Capture the cell that displays the provided text and extract its [X, Y] central coordinate. 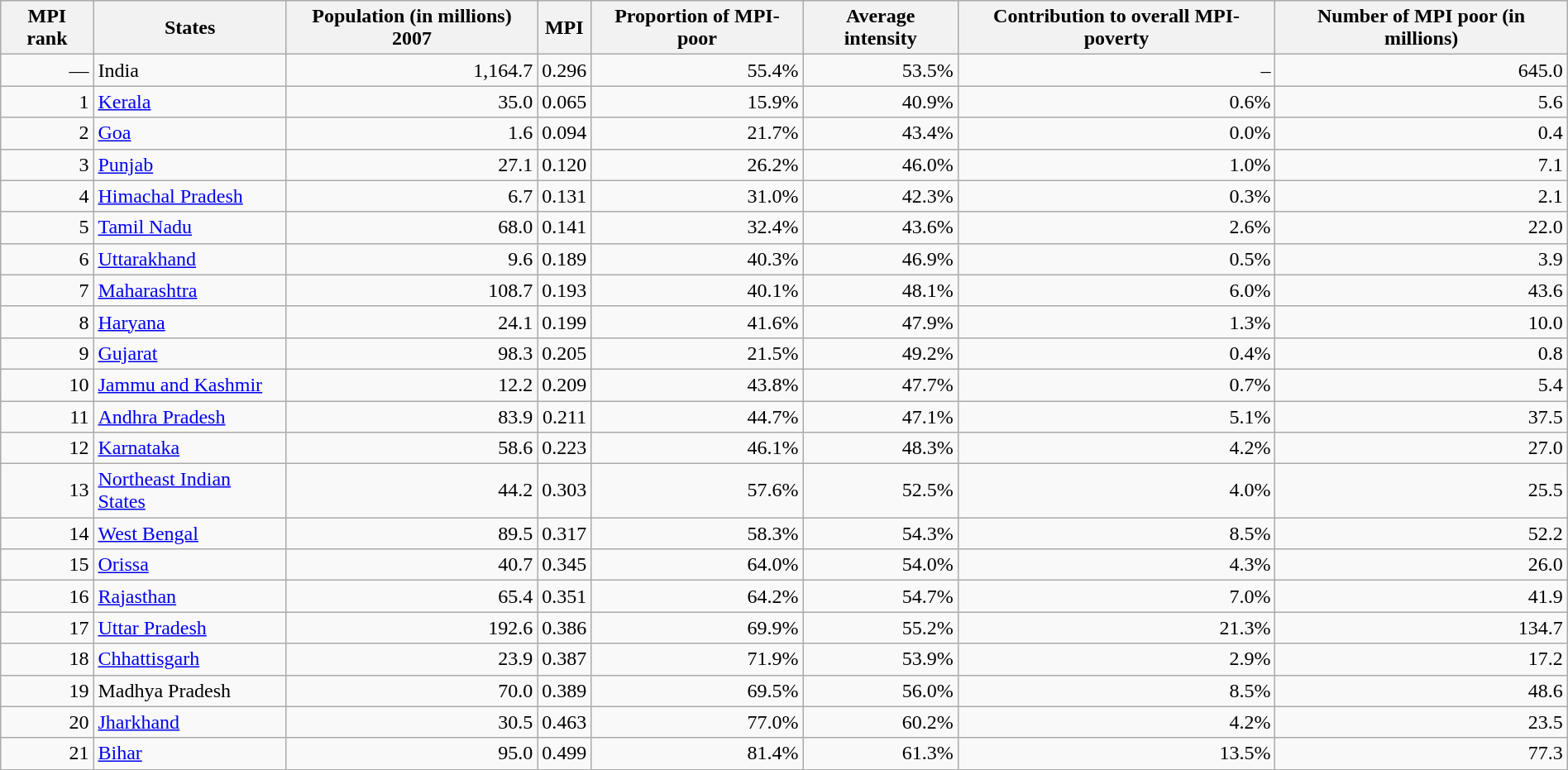
95.0 [412, 753]
40.3% [697, 259]
13.5% [1116, 753]
55.4% [697, 70]
2.9% [1116, 659]
43.4% [880, 133]
81.4% [697, 753]
3 [47, 165]
48.6 [1421, 691]
27.1 [412, 165]
— [47, 70]
49.2% [880, 353]
1.6 [412, 133]
60.2% [880, 722]
4.3% [1116, 565]
48.3% [880, 448]
83.9 [412, 416]
22.0 [1421, 227]
Contribution to overall MPI-poverty [1116, 28]
0.317 [564, 533]
70.0 [412, 691]
0.199 [564, 322]
India [190, 70]
645.0 [1421, 70]
15.9% [697, 102]
26.2% [697, 165]
0.3% [1116, 196]
Andhra Pradesh [190, 416]
61.3% [880, 753]
0.296 [564, 70]
41.6% [697, 322]
0.386 [564, 628]
46.1% [697, 448]
Himachal Pradesh [190, 196]
54.7% [880, 596]
27.0 [1421, 448]
98.3 [412, 353]
64.2% [697, 596]
54.3% [880, 533]
13 [47, 491]
0.131 [564, 196]
64.0% [697, 565]
0.345 [564, 565]
35.0 [412, 102]
42.3% [880, 196]
58.6 [412, 448]
47.7% [880, 385]
Tamil Nadu [190, 227]
18 [47, 659]
0.193 [564, 290]
7.0% [1116, 596]
Haryana [190, 322]
Rajasthan [190, 596]
5.4 [1421, 385]
24.1 [412, 322]
12 [47, 448]
Goa [190, 133]
9.6 [412, 259]
Uttarakhand [190, 259]
71.9% [697, 659]
57.6% [697, 491]
6.7 [412, 196]
2 [47, 133]
6.0% [1116, 290]
0.189 [564, 259]
58.3% [697, 533]
0.499 [564, 753]
23.9 [412, 659]
0.094 [564, 133]
21.3% [1116, 628]
43.8% [697, 385]
0.065 [564, 102]
15 [47, 565]
Number of MPI poor (in millions) [1421, 28]
55.2% [880, 628]
30.5 [412, 722]
Maharashtra [190, 290]
0.4% [1116, 353]
77.3 [1421, 753]
0.141 [564, 227]
37.5 [1421, 416]
0.223 [564, 448]
10 [47, 385]
21.7% [697, 133]
2.1 [1421, 196]
Punjab [190, 165]
53.5% [880, 70]
108.7 [412, 290]
44.2 [412, 491]
0.7% [1116, 385]
46.0% [880, 165]
Uttar Pradesh [190, 628]
9 [47, 353]
0.211 [564, 416]
56.0% [880, 691]
4.0% [1116, 491]
2.6% [1116, 227]
– [1116, 70]
Proportion of MPI-poor [697, 28]
16 [47, 596]
0.120 [564, 165]
134.7 [1421, 628]
MPI [564, 28]
17.2 [1421, 659]
31.0% [697, 196]
19 [47, 691]
32.4% [697, 227]
0.8 [1421, 353]
23.5 [1421, 722]
25.5 [1421, 491]
47.9% [880, 322]
43.6% [880, 227]
12.2 [412, 385]
1,164.7 [412, 70]
0.387 [564, 659]
192.6 [412, 628]
47.1% [880, 416]
0.205 [564, 353]
11 [47, 416]
68.0 [412, 227]
States [190, 28]
41.9 [1421, 596]
44.7% [697, 416]
MPI rank [47, 28]
46.9% [880, 259]
65.4 [412, 596]
0.5% [1116, 259]
0.351 [564, 596]
5.6 [1421, 102]
0.0% [1116, 133]
Bihar [190, 753]
Madhya Pradesh [190, 691]
1 [47, 102]
10.0 [1421, 322]
4 [47, 196]
0.389 [564, 691]
52.2 [1421, 533]
77.0% [697, 722]
26.0 [1421, 565]
1.3% [1116, 322]
Kerala [190, 102]
17 [47, 628]
0.463 [564, 722]
3.9 [1421, 259]
1.0% [1116, 165]
Northeast Indian States [190, 491]
0.4 [1421, 133]
6 [47, 259]
21 [47, 753]
Gujarat [190, 353]
0.6% [1116, 102]
5 [47, 227]
69.9% [697, 628]
69.5% [697, 691]
Orissa [190, 565]
Jharkhand [190, 722]
54.0% [880, 565]
52.5% [880, 491]
Jammu and Kashmir [190, 385]
0.209 [564, 385]
48.1% [880, 290]
Chhattisgarh [190, 659]
21.5% [697, 353]
53.9% [880, 659]
Average intensity [880, 28]
43.6 [1421, 290]
Population (in millions) 2007 [412, 28]
West Bengal [190, 533]
89.5 [412, 533]
0.303 [564, 491]
7.1 [1421, 165]
8 [47, 322]
40.1% [697, 290]
14 [47, 533]
5.1% [1116, 416]
Karnataka [190, 448]
40.9% [880, 102]
20 [47, 722]
40.7 [412, 565]
7 [47, 290]
